Find where the given text appears and provide that cell's center as [x, y] coordinate. 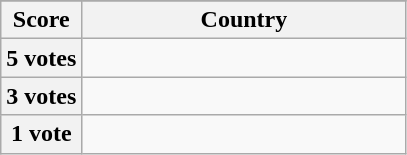
1 vote [42, 134]
Country [244, 20]
5 votes [42, 58]
Score [42, 20]
3 votes [42, 96]
